Identify which cell holds the provided text, then report its (X, Y) central coordinate. 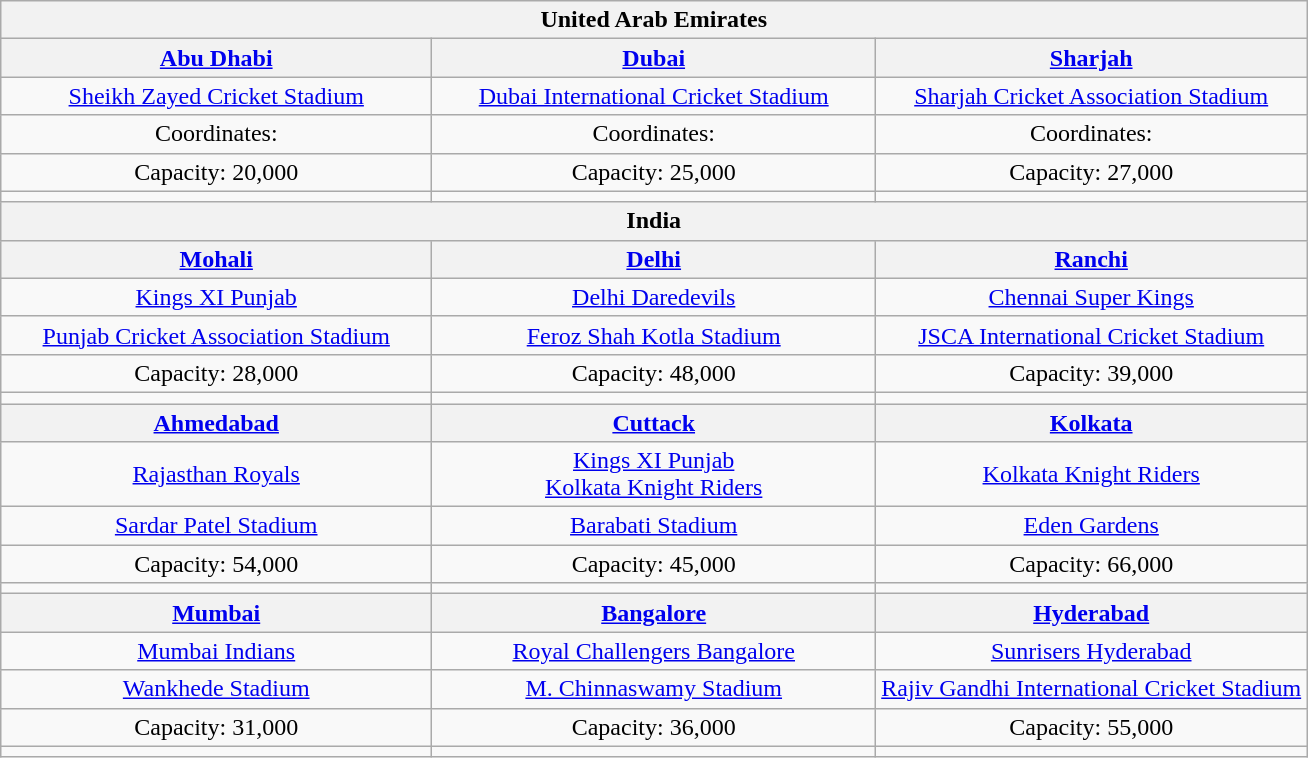
Capacity: 20,000 (216, 172)
Royal Challengers Bangalore (654, 651)
Capacity: 55,000 (1092, 727)
Mumbai Indians (216, 651)
Bangalore (654, 613)
M. Chinnaswamy Stadium (654, 689)
Delhi (654, 259)
Sharjah Cricket Association Stadium (1092, 96)
Dubai (654, 58)
Delhi Daredevils (654, 297)
Kolkata (1092, 423)
JSCA International Cricket Stadium (1092, 335)
Dubai International Cricket Stadium (654, 96)
India (654, 221)
Capacity: 48,000 (654, 373)
Ranchi (1092, 259)
Sunrisers Hyderabad (1092, 651)
Sardar Patel Stadium (216, 526)
Mumbai (216, 613)
Wankhede Stadium (216, 689)
Capacity: 31,000 (216, 727)
Kolkata Knight Riders (1092, 474)
Capacity: 54,000 (216, 564)
Capacity: 28,000 (216, 373)
Feroz Shah Kotla Stadium (654, 335)
Rajasthan Royals (216, 474)
Sharjah (1092, 58)
Sheikh Zayed Cricket Stadium (216, 96)
United Arab Emirates (654, 20)
Kings XI PunjabKolkata Knight Riders (654, 474)
Chennai Super Kings (1092, 297)
Rajiv Gandhi International Cricket Stadium (1092, 689)
Punjab Cricket Association Stadium (216, 335)
Abu Dhabi (216, 58)
Capacity: 66,000 (1092, 564)
Capacity: 45,000 (654, 564)
Hyderabad (1092, 613)
Capacity: 39,000 (1092, 373)
Capacity: 25,000 (654, 172)
Ahmedabad (216, 423)
Cuttack (654, 423)
Mohali (216, 259)
Capacity: 36,000 (654, 727)
Kings XI Punjab (216, 297)
Barabati Stadium (654, 526)
Eden Gardens (1092, 526)
Capacity: 27,000 (1092, 172)
